Locate the cell with the specified text and output its (x, y) center coordinate. 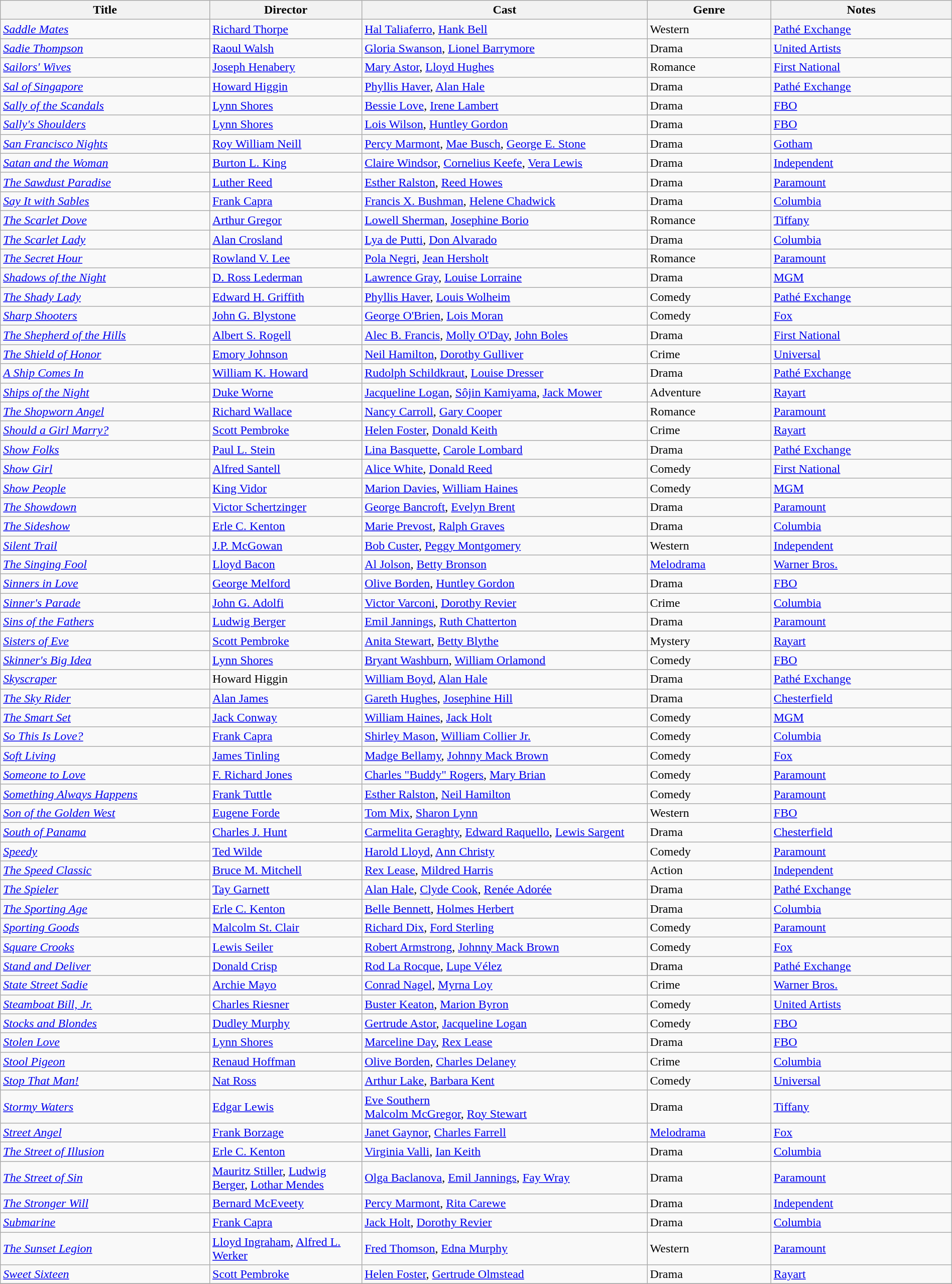
Victor Schertzinger (286, 507)
William K. Howard (286, 373)
Cast (505, 10)
Lya de Putti, Don Alvarado (505, 240)
Alec B. Francis, Molly O'Day, John Boles (505, 335)
Lewis Seiler (286, 947)
Raoul Walsh (286, 48)
Sisters of Eve (105, 641)
Archie Mayo (286, 985)
Son of the Golden West (105, 813)
South of Panama (105, 832)
The Shield of Honor (105, 354)
Skinner's Big Idea (105, 660)
Esther Ralston, Reed Howes (505, 182)
Phyllis Haver, Alan Hale (505, 86)
Show Girl (105, 469)
Harold Lloyd, Ann Christy (505, 851)
Bernard McEveety (286, 1204)
Neil Hamilton, Dorothy Gulliver (505, 354)
Olive Borden, Charles Delaney (505, 1061)
The Street of Illusion (105, 1151)
Someone to Love (105, 775)
Stormy Waters (105, 1106)
Sinner's Parade (105, 603)
Jack Holt, Dorothy Revier (505, 1223)
Olga Baclanova, Emil Jannings, Fay Wray (505, 1178)
Pola Negri, Jean Hersholt (505, 259)
Percy Marmont, Rita Carewe (505, 1204)
Stand and Deliver (105, 966)
Street Angel (105, 1132)
Al Jolson, Betty Bronson (505, 565)
George Bancroft, Evelyn Brent (505, 507)
J.P. McGowan (286, 545)
William Boyd, Alan Hale (505, 679)
Speedy (105, 851)
Arthur Gregor (286, 220)
Skyscraper (105, 679)
Gareth Hughes, Josephine Hill (505, 698)
F. Richard Jones (286, 775)
Frank Borzage (286, 1132)
Albert S. Rogell (286, 335)
Richard Wallace (286, 411)
Arthur Lake, Barbara Kent (505, 1081)
Sailors' Wives (105, 67)
Eugene Forde (286, 813)
Mystery (709, 641)
The Scarlet Dove (105, 220)
Sal of Singapore (105, 86)
Percy Marmont, Mae Busch, George E. Stone (505, 144)
Belle Bennett, Holmes Herbert (505, 909)
The Singing Fool (105, 565)
Say It with Sables (105, 201)
Title (105, 10)
Gotham (861, 144)
Submarine (105, 1223)
Satan and the Woman (105, 163)
James Tinling (286, 756)
Renaud Hoffman (286, 1061)
Sadie Thompson (105, 48)
Phyllis Haver, Louis Wolheim (505, 297)
The Showdown (105, 507)
Lloyd Ingraham, Alfred L. Werker (286, 1249)
Helen Foster, Donald Keith (505, 431)
Square Crooks (105, 947)
Edward H. Griffith (286, 297)
Robert Armstrong, Johnny Mack Brown (505, 947)
Sharp Shooters (105, 316)
Alan James (286, 698)
The Shepherd of the Hills (105, 335)
The Sporting Age (105, 909)
Paul L. Stein (286, 450)
The Smart Set (105, 717)
The Sunset Legion (105, 1249)
Madge Bellamy, Johnny Mack Brown (505, 756)
Alice White, Donald Reed (505, 469)
Sweet Sixteen (105, 1274)
Francis X. Bushman, Helene Chadwick (505, 201)
Sporting Goods (105, 928)
George O'Brien, Lois Moran (505, 316)
Eve Southern Malcolm McGregor, Roy Stewart (505, 1106)
Janet Gaynor, Charles Farrell (505, 1132)
Show People (105, 488)
Dudley Murphy (286, 1023)
Stool Pigeon (105, 1061)
San Francisco Nights (105, 144)
Rowland V. Lee (286, 259)
The Shady Lady (105, 297)
John G. Adolfi (286, 603)
The Sawdust Paradise (105, 182)
Genre (709, 10)
Marie Prevost, Ralph Graves (505, 526)
Frank Tuttle (286, 794)
Richard Dix, Ford Sterling (505, 928)
Marion Davies, William Haines (505, 488)
Stop That Man! (105, 1081)
Duke Worne (286, 392)
Bryant Washburn, William Orlamond (505, 660)
The Street of Sin (105, 1178)
Shadows of the Night (105, 278)
Marceline Day, Rex Lease (505, 1042)
Virginia Valli, Ian Keith (505, 1151)
Show Folks (105, 450)
Emory Johnson (286, 354)
Carmelita Geraghty, Edward Raquello, Lewis Sargent (505, 832)
Bruce M. Mitchell (286, 871)
Soft Living (105, 756)
State Street Sadie (105, 985)
D. Ross Lederman (286, 278)
The Shopworn Angel (105, 411)
Donald Crisp (286, 966)
A Ship Comes In (105, 373)
The Secret Hour (105, 259)
The Spieler (105, 890)
King Vidor (286, 488)
Adventure (709, 392)
George Melford (286, 584)
Mary Astor, Lloyd Hughes (505, 67)
Nancy Carroll, Gary Cooper (505, 411)
Lina Basquette, Carole Lombard (505, 450)
Luther Reed (286, 182)
Alfred Santell (286, 469)
Charles "Buddy" Rogers, Mary Brian (505, 775)
Bob Custer, Peggy Montgomery (505, 545)
Lloyd Bacon (286, 565)
Lowell Sherman, Josephine Borio (505, 220)
So This Is Love? (105, 736)
Helen Foster, Gertrude Olmstead (505, 1274)
The Scarlet Lady (105, 240)
Roy William Neill (286, 144)
Saddle Mates (105, 29)
Charles J. Hunt (286, 832)
Gertrude Astor, Jacqueline Logan (505, 1023)
Olive Borden, Huntley Gordon (505, 584)
John G. Blystone (286, 316)
Rudolph Schildkraut, Louise Dresser (505, 373)
Burton L. King (286, 163)
Ted Wilde (286, 851)
Rod La Rocque, Lupe Vélez (505, 966)
The Stronger Will (105, 1204)
Claire Windsor, Cornelius Keefe, Vera Lewis (505, 163)
Lawrence Gray, Louise Lorraine (505, 278)
Steamboat Bill, Jr. (105, 1004)
Something Always Happens (105, 794)
Nat Ross (286, 1081)
Sally's Shoulders (105, 125)
Richard Thorpe (286, 29)
Sins of the Fathers (105, 622)
The Sideshow (105, 526)
Conrad Nagel, Myrna Loy (505, 985)
Lois Wilson, Huntley Gordon (505, 125)
Anita Stewart, Betty Blythe (505, 641)
Should a Girl Marry? (105, 431)
Gloria Swanson, Lionel Barrymore (505, 48)
Silent Trail (105, 545)
Charles Riesner (286, 1004)
Stolen Love (105, 1042)
William Haines, Jack Holt (505, 717)
The Speed Classic (105, 871)
Jack Conway (286, 717)
Sinners in Love (105, 584)
Jacqueline Logan, Sôjin Kamiyama, Jack Mower (505, 392)
Director (286, 10)
Alan Hale, Clyde Cook, Renée Adorée (505, 890)
Ludwig Berger (286, 622)
Stocks and Blondes (105, 1023)
Hal Taliaferro, Hank Bell (505, 29)
The Sky Rider (105, 698)
Mauritz Stiller, Ludwig Berger, Lothar Mendes (286, 1178)
Ships of the Night (105, 392)
Tom Mix, Sharon Lynn (505, 813)
Fred Thomson, Edna Murphy (505, 1249)
Notes (861, 10)
Tay Garnett (286, 890)
Joseph Henabery (286, 67)
Victor Varconi, Dorothy Revier (505, 603)
Malcolm St. Clair (286, 928)
Action (709, 871)
Alan Crosland (286, 240)
Buster Keaton, Marion Byron (505, 1004)
Esther Ralston, Neil Hamilton (505, 794)
Emil Jannings, Ruth Chatterton (505, 622)
Edgar Lewis (286, 1106)
Bessie Love, Irene Lambert (505, 105)
Shirley Mason, William Collier Jr. (505, 736)
Rex Lease, Mildred Harris (505, 871)
Sally of the Scandals (105, 105)
